Pinpoint the cell where the given text exists, returning its (x, y) midpoint coordinate. 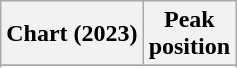
Chart (2023) (72, 34)
Peakposition (189, 34)
